Provide the [x, y] coordinate of the cell's center where the given text is located.  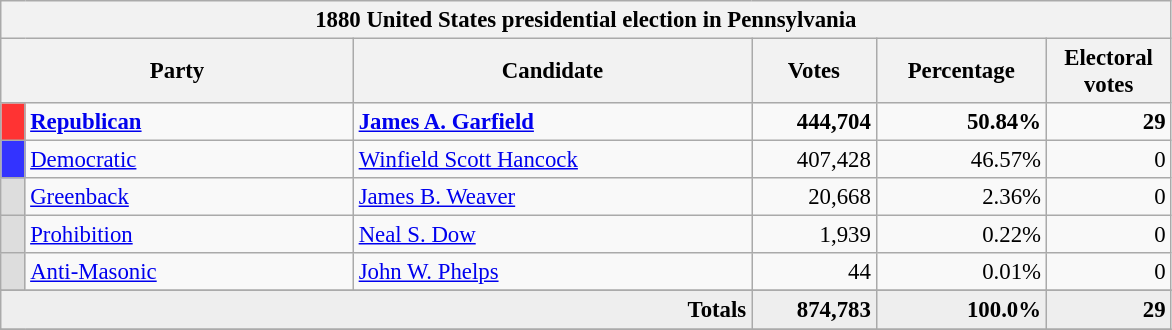
20,668 [814, 197]
874,783 [814, 310]
John W. Phelps [552, 273]
100.0% [961, 310]
2.36% [961, 197]
Percentage [961, 72]
0.22% [961, 235]
Republican [189, 122]
Anti-Masonic [189, 273]
407,428 [814, 160]
Candidate [552, 72]
Winfield Scott Hancock [552, 160]
Totals [376, 310]
Prohibition [189, 235]
1,939 [814, 235]
44 [814, 273]
Electoral votes [1108, 72]
1880 United States presidential election in Pennsylvania [586, 20]
James A. Garfield [552, 122]
Democratic [189, 160]
46.57% [961, 160]
444,704 [814, 122]
Greenback [189, 197]
50.84% [961, 122]
0.01% [961, 273]
Party [178, 72]
Neal S. Dow [552, 235]
Votes [814, 72]
James B. Weaver [552, 197]
